Scan for the cell matching the given text and deliver its [x, y] coordinate at center. 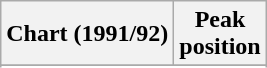
Chart (1991/92) [88, 34]
Peakposition [220, 34]
